Output the (x, y) coordinate of the center of the cell containing the given text.  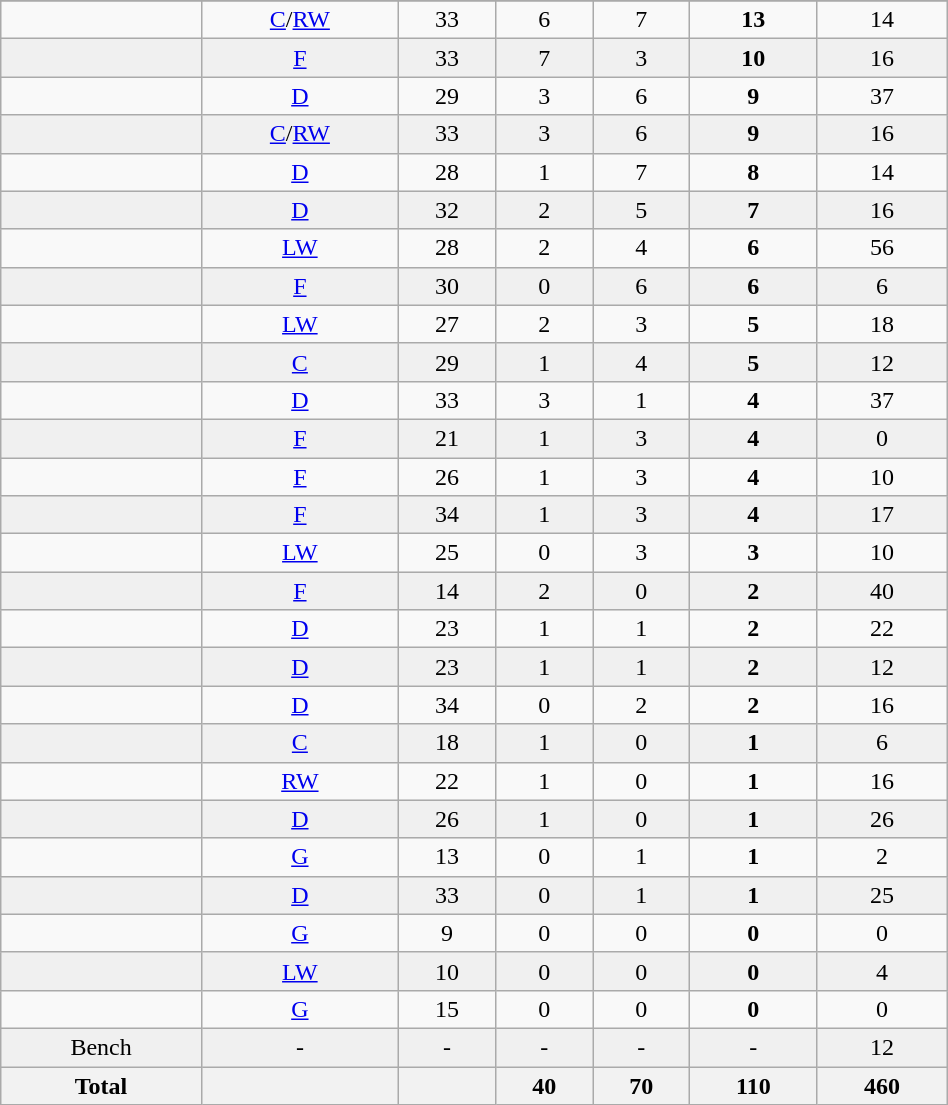
15 (446, 1009)
Total (102, 1085)
27 (446, 324)
21 (446, 438)
70 (642, 1085)
56 (882, 248)
460 (882, 1085)
17 (882, 515)
8 (754, 172)
Bench (102, 1047)
30 (446, 286)
32 (446, 210)
RW (300, 781)
110 (754, 1085)
